Scan for the cell matching the given text and deliver its [X, Y] coordinate at center. 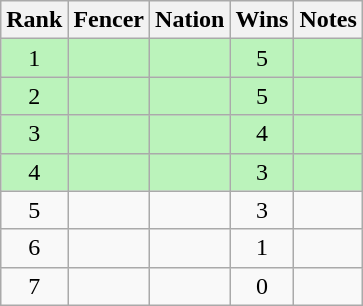
6 [34, 248]
Notes [328, 20]
Fencer [109, 20]
Nation [190, 20]
Wins [262, 20]
Rank [34, 20]
2 [34, 96]
7 [34, 286]
0 [262, 286]
